Search for the cell housing the specified text and yield its [X, Y] center coordinate. 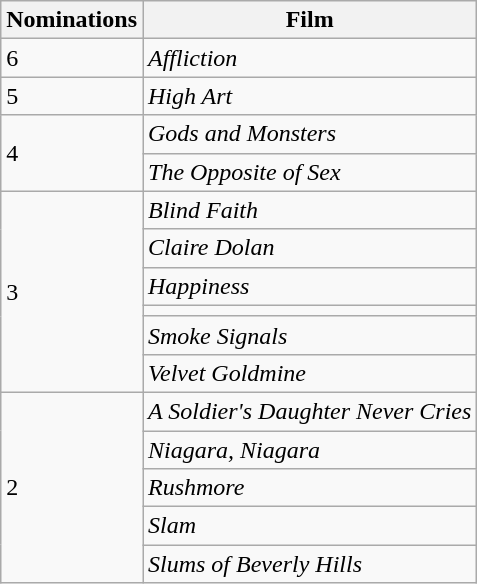
Niagara, Niagara [309, 449]
Film [309, 20]
Affliction [309, 58]
High Art [309, 96]
Smoke Signals [309, 335]
Rushmore [309, 488]
6 [72, 58]
2 [72, 487]
The Opposite of Sex [309, 172]
Slam [309, 526]
Blind Faith [309, 210]
Gods and Monsters [309, 134]
Happiness [309, 286]
A Soldier's Daughter Never Cries [309, 411]
Nominations [72, 20]
Slums of Beverly Hills [309, 564]
3 [72, 292]
5 [72, 96]
4 [72, 153]
Velvet Goldmine [309, 373]
Claire Dolan [309, 248]
